Capture the cell that displays the provided text and extract its [x, y] central coordinate. 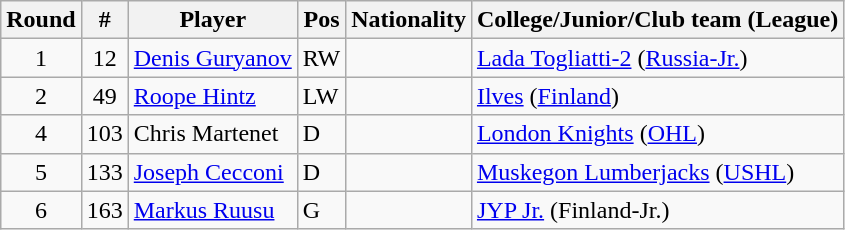
Pos [321, 20]
Player [212, 20]
Round [41, 20]
4 [41, 134]
49 [104, 96]
London Knights (OHL) [657, 134]
5 [41, 172]
G [321, 210]
# [104, 20]
Ilves (Finland) [657, 96]
JYP Jr. (Finland-Jr.) [657, 210]
Markus Ruusu [212, 210]
College/Junior/Club team (League) [657, 20]
103 [104, 134]
12 [104, 58]
1 [41, 58]
LW [321, 96]
163 [104, 210]
Denis Guryanov [212, 58]
Joseph Cecconi [212, 172]
RW [321, 58]
2 [41, 96]
6 [41, 210]
Nationality [409, 20]
Chris Martenet [212, 134]
Lada Togliatti-2 (Russia-Jr.) [657, 58]
Muskegon Lumberjacks (USHL) [657, 172]
Roope Hintz [212, 96]
133 [104, 172]
